Output the [x, y] coordinate of the center of the cell containing the given text.  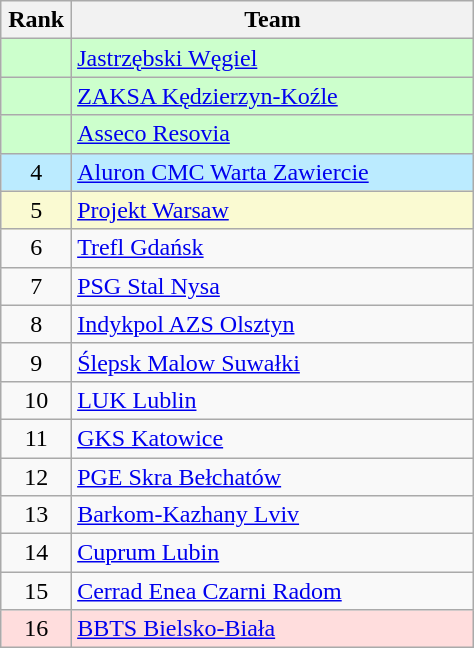
Barkom-Kazhany Lviv [273, 515]
GKS Katowice [273, 438]
PSG Stal Nysa [273, 286]
13 [36, 515]
Cuprum Lubin [273, 553]
Team [273, 20]
Projekt Warsaw [273, 210]
Jastrzębski Węgiel [273, 58]
16 [36, 629]
BBTS Bielsko-Biała [273, 629]
Ślepsk Malow Suwałki [273, 362]
Trefl Gdańsk [273, 248]
Rank [36, 20]
11 [36, 438]
9 [36, 362]
Asseco Resovia [273, 134]
5 [36, 210]
8 [36, 324]
14 [36, 553]
ZAKSA Kędzierzyn-Koźle [273, 96]
7 [36, 286]
12 [36, 477]
15 [36, 591]
6 [36, 248]
Indykpol AZS Olsztyn [273, 324]
10 [36, 400]
LUK Lublin [273, 400]
Cerrad Enea Czarni Radom [273, 591]
PGE Skra Bełchatów [273, 477]
Aluron CMC Warta Zawiercie [273, 172]
4 [36, 172]
